Extract the [x, y] coordinate from the center of the cell holding the provided text.  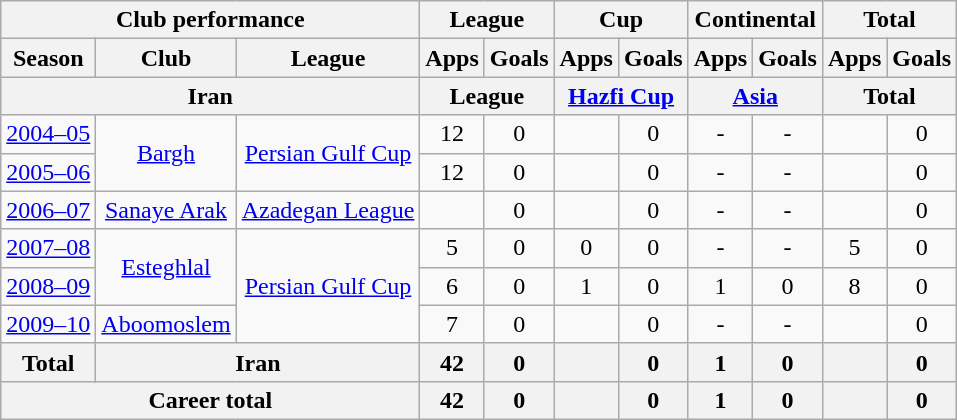
Esteghlal [166, 267]
2008–09 [48, 286]
2004–05 [48, 134]
Bargh [166, 153]
Azadegan League [328, 210]
Sanaye Arak [166, 210]
6 [452, 286]
2009–10 [48, 324]
2006–07 [48, 210]
Club [166, 58]
Season [48, 58]
Cup [621, 20]
Continental [755, 20]
Hazfi Cup [621, 96]
Career total [210, 400]
Asia [755, 96]
2005–06 [48, 172]
7 [452, 324]
Aboomoslem [166, 324]
8 [854, 286]
Club performance [210, 20]
2007–08 [48, 248]
